From the cell containing the given text, extract its center point as [X, Y] coordinate. 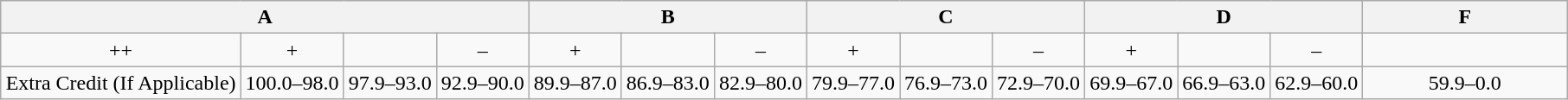
89.9–87.0 [575, 83]
59.9–0.0 [1465, 83]
76.9–73.0 [947, 83]
66.9–63.0 [1224, 83]
79.9–77.0 [853, 83]
Extra Credit (If Applicable) [121, 83]
++ [121, 50]
F [1465, 17]
69.9–67.0 [1132, 83]
72.9–70.0 [1038, 83]
A [265, 17]
86.9–83.0 [668, 83]
100.0–98.0 [292, 83]
D [1224, 17]
97.9–93.0 [389, 83]
82.9–80.0 [760, 83]
92.9–90.0 [483, 83]
62.9–60.0 [1317, 83]
C [945, 17]
B [668, 17]
